From the cell containing the given text, extract its center point as (X, Y) coordinate. 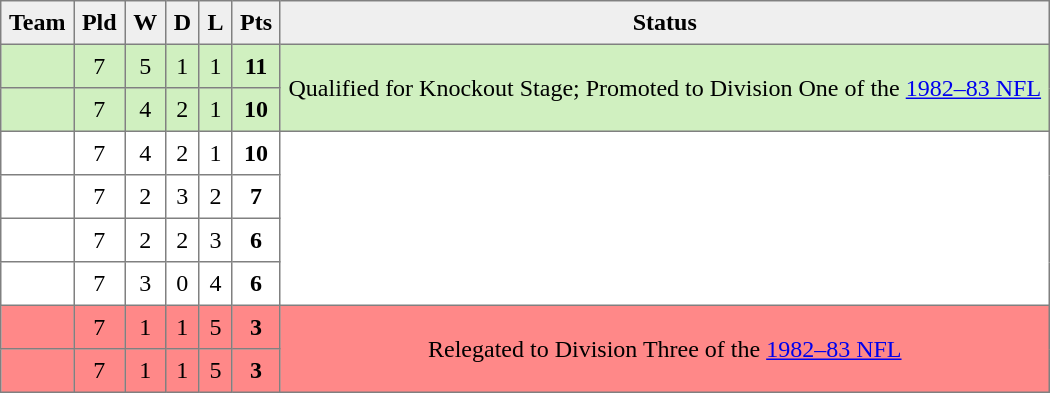
Status (664, 23)
Pts (256, 23)
0 (182, 284)
L (216, 23)
W (145, 23)
Team (38, 23)
Relegated to Division Three of the 1982–83 NFL (664, 348)
Qualified for Knockout Stage; Promoted to Division One of the 1982–83 NFL (664, 88)
Pld (100, 23)
D (182, 23)
11 (256, 66)
